Extract the (x, y) coordinate from the center of the cell holding the provided text.  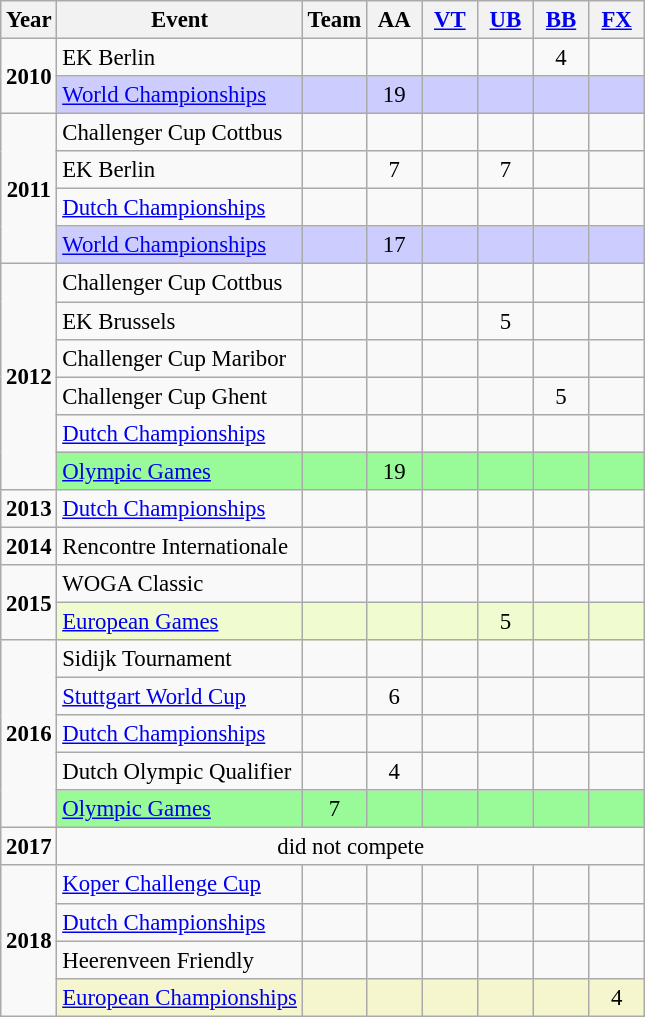
2014 (29, 546)
AA (394, 20)
Year (29, 20)
Challenger Cup Ghent (180, 396)
Koper Challenge Cup (180, 885)
FX (617, 20)
Dutch Olympic Qualifier (180, 772)
2015 (29, 602)
Heerenveen Friendly (180, 960)
2010 (29, 76)
6 (394, 697)
VT (450, 20)
EK Brussels (180, 321)
Sidijk Tournament (180, 659)
2011 (29, 189)
2013 (29, 509)
Event (180, 20)
European Championships (180, 997)
Team (334, 20)
Stuttgart World Cup (180, 697)
Challenger Cup Maribor (180, 358)
European Games (180, 621)
Rencontre Internationale (180, 546)
2012 (29, 377)
17 (394, 245)
UB (506, 20)
BB (561, 20)
2017 (29, 847)
2018 (29, 941)
WOGA Classic (180, 584)
2016 (29, 734)
did not compete (351, 847)
